Output the [x, y] coordinate of the center of the cell containing the given text.  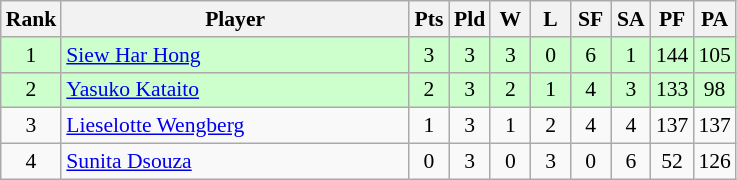
Yasuko Kataito [235, 90]
Lieselotte Wengberg [235, 126]
133 [672, 90]
PA [714, 19]
Sunita Dsouza [235, 162]
W [510, 19]
PF [672, 19]
98 [714, 90]
Pts [429, 19]
L [550, 19]
SA [631, 19]
Rank [32, 19]
126 [714, 162]
52 [672, 162]
144 [672, 55]
Player [235, 19]
Siew Har Hong [235, 55]
105 [714, 55]
SF [591, 19]
Pld [470, 19]
